Detect which cell encompasses the target text, then output its (X, Y) center coordinate. 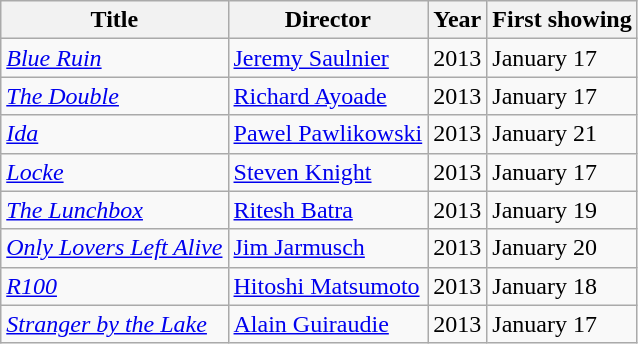
January 21 (562, 134)
Jim Jarmusch (328, 248)
Hitoshi Matsumoto (328, 286)
January 20 (562, 248)
R100 (114, 286)
Stranger by the Lake (114, 324)
Title (114, 20)
The Lunchbox (114, 210)
January 19 (562, 210)
Steven Knight (328, 172)
Locke (114, 172)
First showing (562, 20)
January 18 (562, 286)
The Double (114, 96)
Pawel Pawlikowski (328, 134)
Year (458, 20)
Richard Ayoade (328, 96)
Alain Guiraudie (328, 324)
Director (328, 20)
Only Lovers Left Alive (114, 248)
Jeremy Saulnier (328, 58)
Ida (114, 134)
Ritesh Batra (328, 210)
Blue Ruin (114, 58)
